Identify which cell holds the provided text, then report its (x, y) central coordinate. 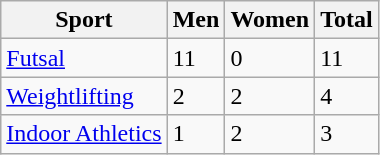
Weightlifting (84, 96)
Women (270, 20)
Futsal (84, 58)
Sport (84, 20)
0 (270, 58)
1 (196, 134)
4 (347, 96)
Total (347, 20)
Indoor Athletics (84, 134)
Men (196, 20)
3 (347, 134)
